Return [x, y] of the center of cell containing provided text 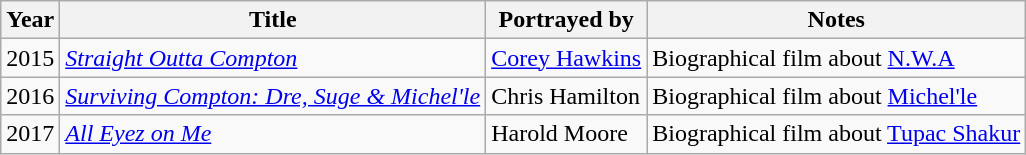
Notes [836, 20]
Biographical film about Tupac Shakur [836, 134]
Year [30, 20]
Portrayed by [566, 20]
2015 [30, 58]
2016 [30, 96]
Harold Moore [566, 134]
2017 [30, 134]
All Eyez on Me [273, 134]
Biographical film about Michel'le [836, 96]
Straight Outta Compton [273, 58]
Biographical film about N.W.A [836, 58]
Surviving Compton: Dre, Suge & Michel'le [273, 96]
Title [273, 20]
Chris Hamilton [566, 96]
Corey Hawkins [566, 58]
